Identify which cell holds the provided text, then report its [X, Y] central coordinate. 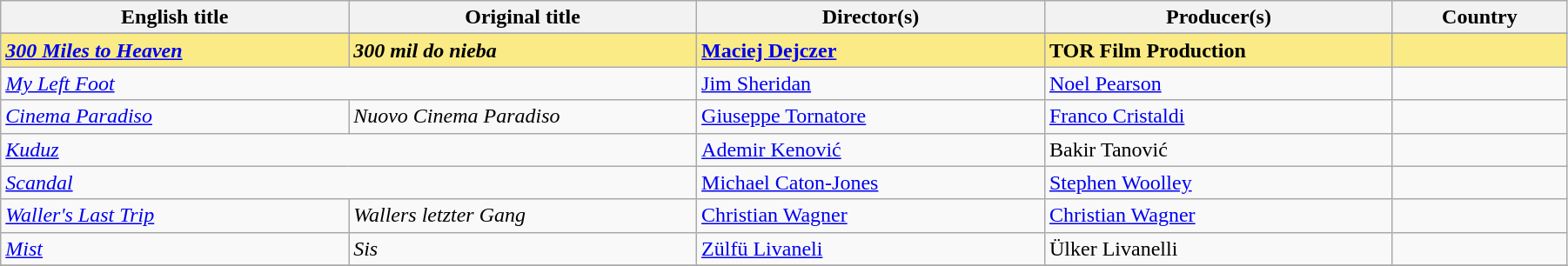
Jim Sheridan [871, 83]
Bakir Tanović [1218, 150]
Zülfü Livaneli [871, 249]
TOR Film Production [1218, 50]
300 Miles to Heaven [175, 50]
English title [175, 17]
Country [1479, 17]
Maciej Dejczer [871, 50]
Franco Cristaldi [1218, 116]
Wallers letzter Gang [523, 216]
Waller's Last Trip [175, 216]
Original title [523, 17]
Mist [175, 249]
Director(s) [871, 17]
300 mil do nieba [523, 50]
Nuovo Cinema Paradiso [523, 116]
Ademir Kenović [871, 150]
Cinema Paradiso [175, 116]
Stephen Woolley [1218, 183]
Producer(s) [1218, 17]
Sis [523, 249]
Noel Pearson [1218, 83]
Scandal [349, 183]
My Left Foot [349, 83]
Ülker Livanelli [1218, 249]
Kuduz [349, 150]
Giuseppe Tornatore [871, 116]
Michael Caton-Jones [871, 183]
